Determine the (x, y) coordinate at the center of the cell enclosing the given text.  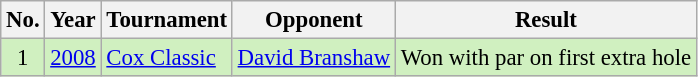
David Branshaw (314, 58)
Year (73, 20)
1 (23, 58)
No. (23, 20)
2008 (73, 58)
Tournament (166, 20)
Result (546, 20)
Opponent (314, 20)
Won with par on first extra hole (546, 58)
Cox Classic (166, 58)
